Find where the given text appears and provide that cell's center as [X, Y] coordinate. 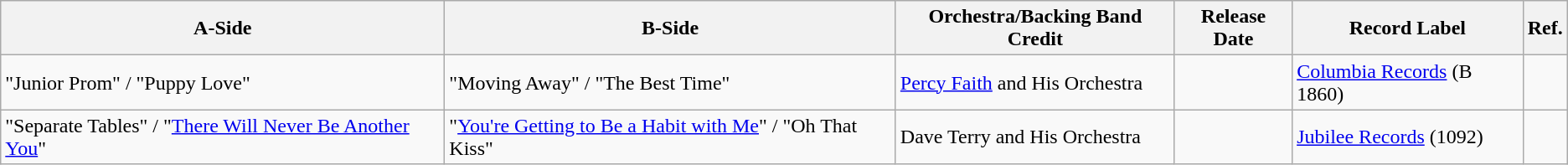
Release Date [1233, 28]
Orchestra/Backing Band Credit [1035, 28]
Dave Terry and His Orchestra [1035, 137]
Jubilee Records (1092) [1408, 137]
Ref. [1545, 28]
Percy Faith and His Orchestra [1035, 82]
A-Side [223, 28]
"Junior Prom" / "Puppy Love" [223, 82]
B-Side [670, 28]
Columbia Records (B 1860) [1408, 82]
"You're Getting to Be a Habit with Me" / "Oh That Kiss" [670, 137]
Record Label [1408, 28]
"Moving Away" / "The Best Time" [670, 82]
"Separate Tables" / "There Will Never Be Another You" [223, 137]
